Output the [x, y] coordinate of the center of the cell containing the given text.  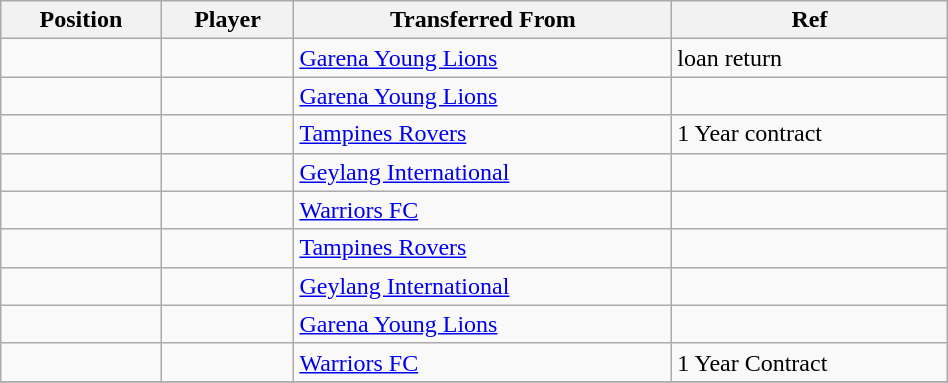
Position [81, 20]
Player [228, 20]
1 Year contract [810, 134]
Transferred From [483, 20]
loan return [810, 58]
1 Year Contract [810, 362]
Ref [810, 20]
